Return (X, Y) of the center of cell containing provided text 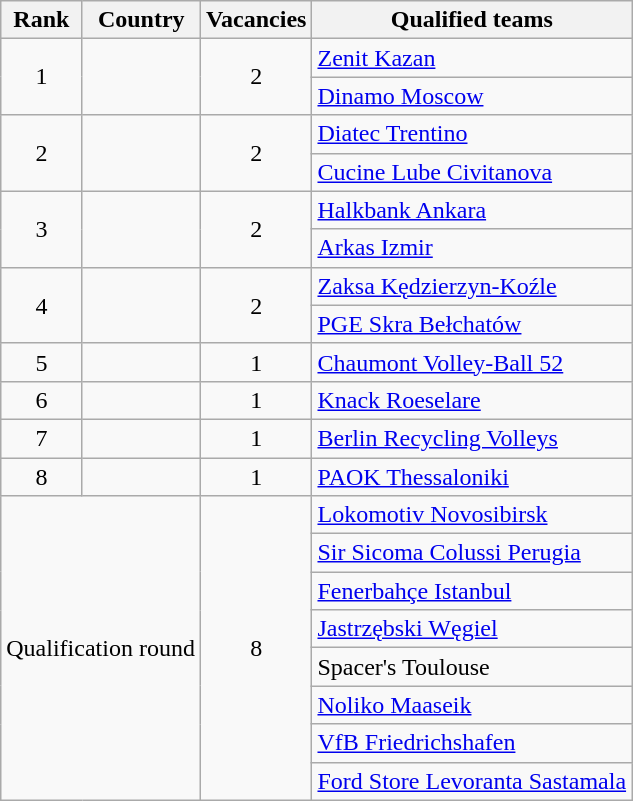
6 (42, 400)
PAOK Thessaloniki (472, 477)
Dinamo Moscow (472, 96)
7 (42, 438)
3 (42, 229)
Berlin Recycling Volleys (472, 438)
Lokomotiv Novosibirsk (472, 515)
Fenerbahçe Istanbul (472, 591)
5 (42, 362)
Vacancies (256, 20)
Jastrzębski Węgiel (472, 629)
Zenit Kazan (472, 58)
Sir Sicoma Colussi Perugia (472, 553)
Rank (42, 20)
Qualified teams (472, 20)
PGE Skra Bełchatów (472, 324)
Ford Store Levoranta Sastamala (472, 781)
Arkas Izmir (472, 248)
Spacer's Toulouse (472, 667)
Qualification round (101, 648)
4 (42, 305)
VfB Friedrichshafen (472, 743)
Zaksa Kędzierzyn-Koźle (472, 286)
Knack Roeselare (472, 400)
Diatec Trentino (472, 134)
Halkbank Ankara (472, 210)
Chaumont Volley-Ball 52 (472, 362)
Country (141, 20)
Cucine Lube Civitanova (472, 172)
Noliko Maaseik (472, 705)
